Identify which cell holds the provided text, then report its (x, y) central coordinate. 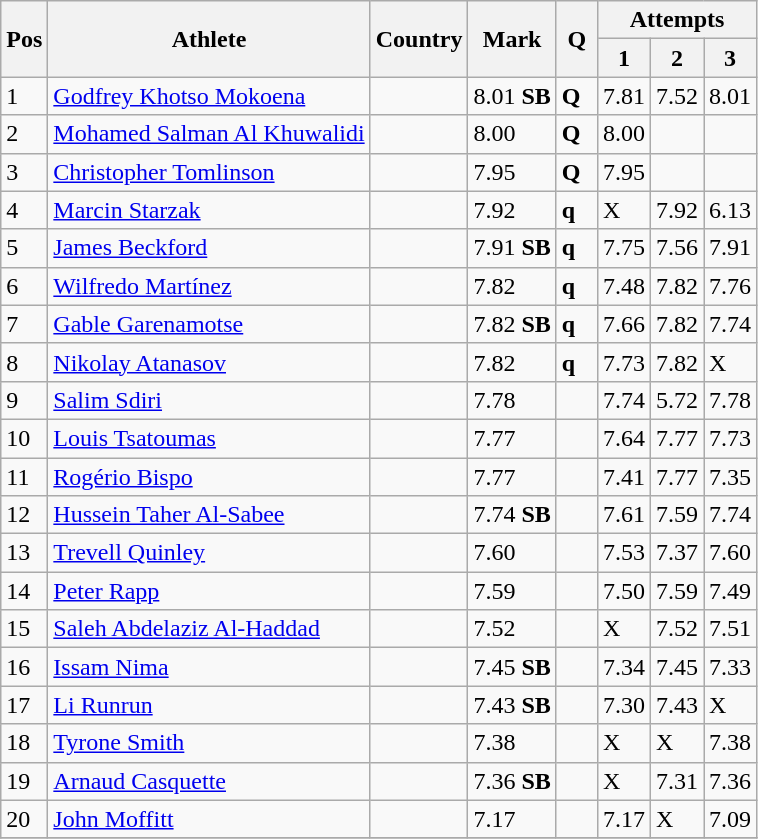
Godfrey Khotso Mokoena (209, 96)
7.56 (676, 248)
18 (24, 743)
7.33 (730, 667)
19 (24, 781)
16 (24, 667)
Peter Rapp (209, 591)
Gable Garenamotse (209, 324)
20 (24, 819)
Christopher Tomlinson (209, 172)
7.81 (624, 96)
8.01 SB (512, 96)
8.01 (730, 96)
7.66 (624, 324)
5 (24, 248)
Nikolay Atanasov (209, 362)
James Beckford (209, 248)
7.31 (676, 781)
7.41 (624, 477)
Salim Sdiri (209, 400)
Trevell Quinley (209, 553)
6.13 (730, 210)
7.09 (730, 819)
7.74 SB (512, 515)
Pos (24, 39)
11 (24, 477)
John Moffitt (209, 819)
7.43 (676, 705)
Mohamed Salman Al Khuwalidi (209, 134)
7 (24, 324)
17 (24, 705)
7.91 SB (512, 248)
7.34 (624, 667)
7.49 (730, 591)
Wilfredo Martínez (209, 286)
7.36 SB (512, 781)
7.53 (624, 553)
Mark (512, 39)
4 (24, 210)
15 (24, 629)
Louis Tsatoumas (209, 438)
Li Runrun (209, 705)
Rogério Bispo (209, 477)
7.35 (730, 477)
9 (24, 400)
6 (24, 286)
Issam Nima (209, 667)
5.72 (676, 400)
Marcin Starzak (209, 210)
Tyrone Smith (209, 743)
7.51 (730, 629)
7.50 (624, 591)
7.48 (624, 286)
Arnaud Casquette (209, 781)
7.64 (624, 438)
Saleh Abdelaziz Al-Haddad (209, 629)
7.37 (676, 553)
14 (24, 591)
10 (24, 438)
13 (24, 553)
Hussein Taher Al-Sabee (209, 515)
12 (24, 515)
7.45 (676, 667)
7.75 (624, 248)
7.61 (624, 515)
7.43 SB (512, 705)
7.91 (730, 248)
Country (419, 39)
7.76 (730, 286)
Athlete (209, 39)
Attempts (676, 20)
7.82 SB (512, 324)
8 (24, 362)
7.30 (624, 705)
7.45 SB (512, 667)
7.36 (730, 781)
